Extract the (x, y) coordinate from the center of the cell holding the provided text.  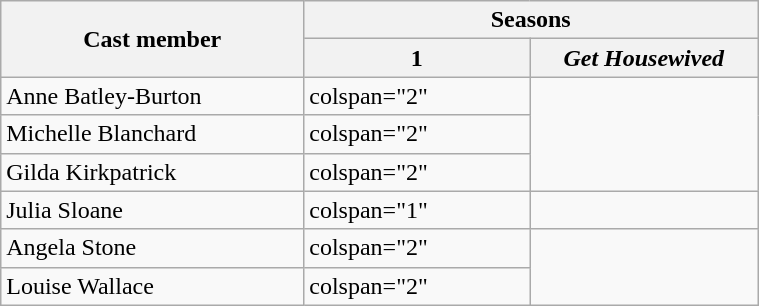
Gilda Kirkpatrick (152, 172)
Louise Wallace (152, 286)
Get Housewived (644, 58)
Anne Batley-Burton (152, 96)
Julia Sloane (152, 210)
colspan="1" (417, 210)
Angela Stone (152, 248)
Michelle Blanchard (152, 134)
Cast member (152, 39)
1 (417, 58)
Seasons (531, 20)
